Provide the (x, y) coordinate of the cell's center where the given text is located.  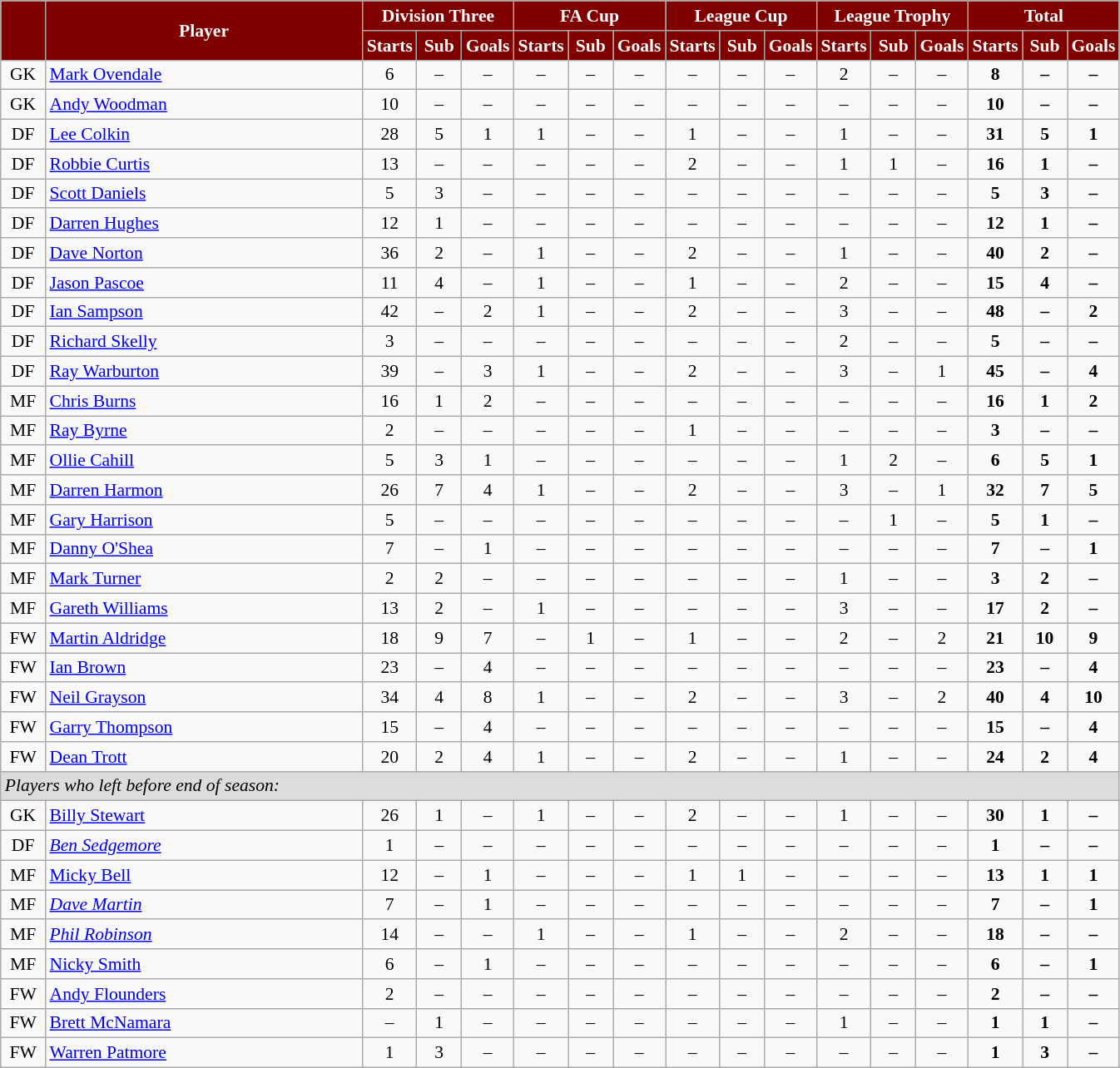
Andy Woodman (205, 105)
Gary Harrison (205, 520)
31 (995, 135)
Ray Byrne (205, 431)
Lee Colkin (205, 135)
Darren Hughes (205, 224)
Richard Skelly (205, 342)
45 (995, 372)
Darren Harmon (205, 490)
36 (389, 253)
Ray Warburton (205, 372)
Billy Stewart (205, 816)
Jason Pascoe (205, 283)
League Cup (741, 16)
Martin Aldridge (205, 638)
Andy Flounders (205, 994)
Ian Sampson (205, 312)
34 (389, 698)
Warren Patmore (205, 1053)
24 (995, 757)
21 (995, 638)
17 (995, 609)
Dean Trott (205, 757)
League Trophy (892, 16)
11 (389, 283)
Mark Turner (205, 579)
39 (389, 372)
Mark Ovendale (205, 75)
Total (1043, 16)
Scott Daniels (205, 194)
32 (995, 490)
48 (995, 312)
Player (205, 30)
30 (995, 816)
Micky Bell (205, 875)
Ben Sedgemore (205, 846)
Nicky Smith (205, 964)
Danny O'Shea (205, 549)
14 (389, 935)
Dave Martin (205, 905)
42 (389, 312)
Ollie Cahill (205, 461)
Neil Grayson (205, 698)
FA Cup (590, 16)
Dave Norton (205, 253)
Robbie Curtis (205, 164)
20 (389, 757)
Ian Brown (205, 668)
Phil Robinson (205, 935)
Gareth Williams (205, 609)
28 (389, 135)
Chris Burns (205, 401)
Garry Thompson (205, 727)
Brett McNamara (205, 1023)
Division Three (439, 16)
Players who left before end of season: (561, 786)
